Return the [x, y] coordinate for the center point of the cell that contains the specified text.  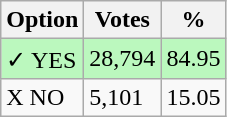
X NO [42, 97]
15.05 [194, 97]
✓ YES [42, 59]
5,101 [122, 97]
% [194, 20]
84.95 [194, 59]
28,794 [122, 59]
Option [42, 20]
Votes [122, 20]
